Return (x, y) of the center of cell containing provided text 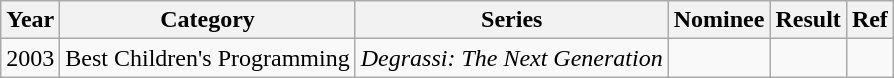
Best Children's Programming (208, 58)
Series (512, 20)
Ref (870, 20)
Nominee (719, 20)
Degrassi: The Next Generation (512, 58)
Year (30, 20)
2003 (30, 58)
Result (808, 20)
Category (208, 20)
